From the cell containing the given text, extract its center point as [X, Y] coordinate. 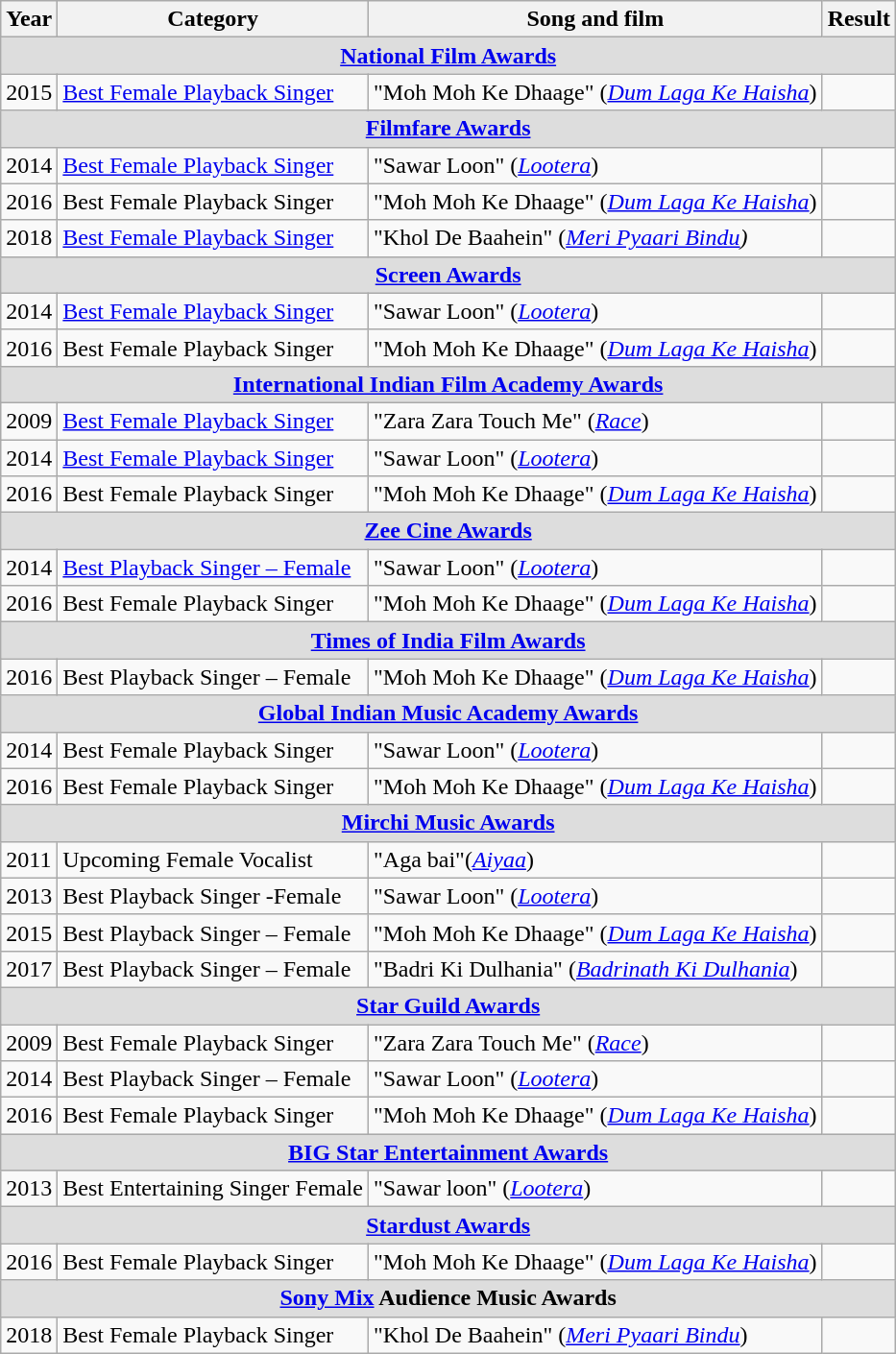
Best Playback Singer -Female [213, 896]
Screen Awards [448, 275]
Result [859, 19]
Year [29, 19]
"Aga bai"(Aiyaa) [595, 859]
Mirchi Music Awards [448, 823]
"Badri Ki Dulhania" (Badrinath Ki Dulhania) [595, 969]
International Indian Film Academy Awards [448, 384]
2017 [29, 969]
Best Entertaining Singer Female [213, 1189]
Song and film [595, 19]
BIG Star Entertainment Awards [448, 1152]
Filmfare Awards [448, 129]
Upcoming Female Vocalist [213, 859]
"Sawar loon" (Lootera) [595, 1189]
Star Guild Awards [448, 1005]
Category [213, 19]
National Film Awards [448, 56]
Times of India Film Awards [448, 641]
2011 [29, 859]
Sony Mix Audience Music Awards [448, 1298]
Global Indian Music Academy Awards [448, 713]
Zee Cine Awards [448, 531]
Stardust Awards [448, 1225]
